For the text-containing cell, return its midpoint in [x, y] coordinate format. 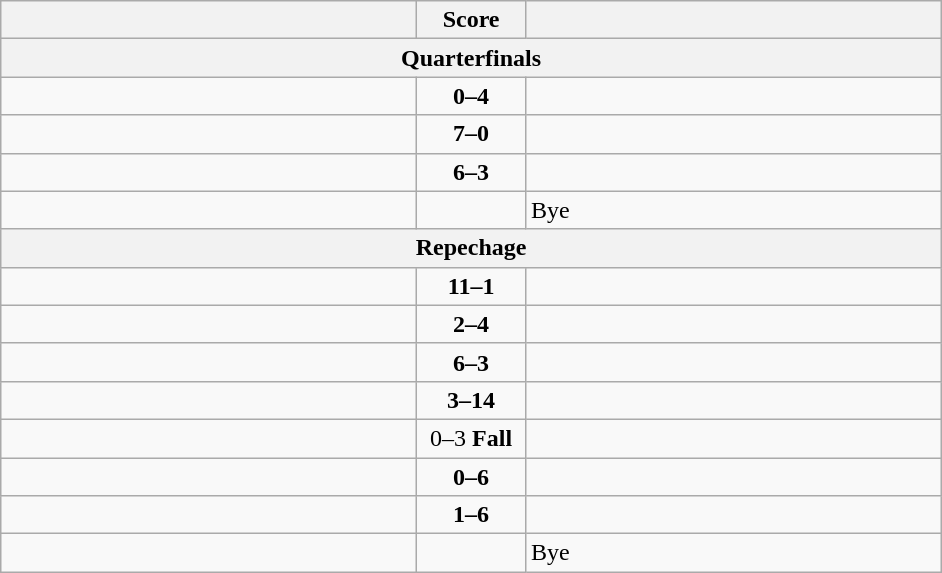
0–6 [472, 477]
Score [472, 20]
0–3 Fall [472, 438]
0–4 [472, 96]
2–4 [472, 324]
11–1 [472, 286]
Quarterfinals [472, 58]
3–14 [472, 400]
Repechage [472, 248]
7–0 [472, 134]
1–6 [472, 515]
